Return (X, Y) of the center of cell containing provided text 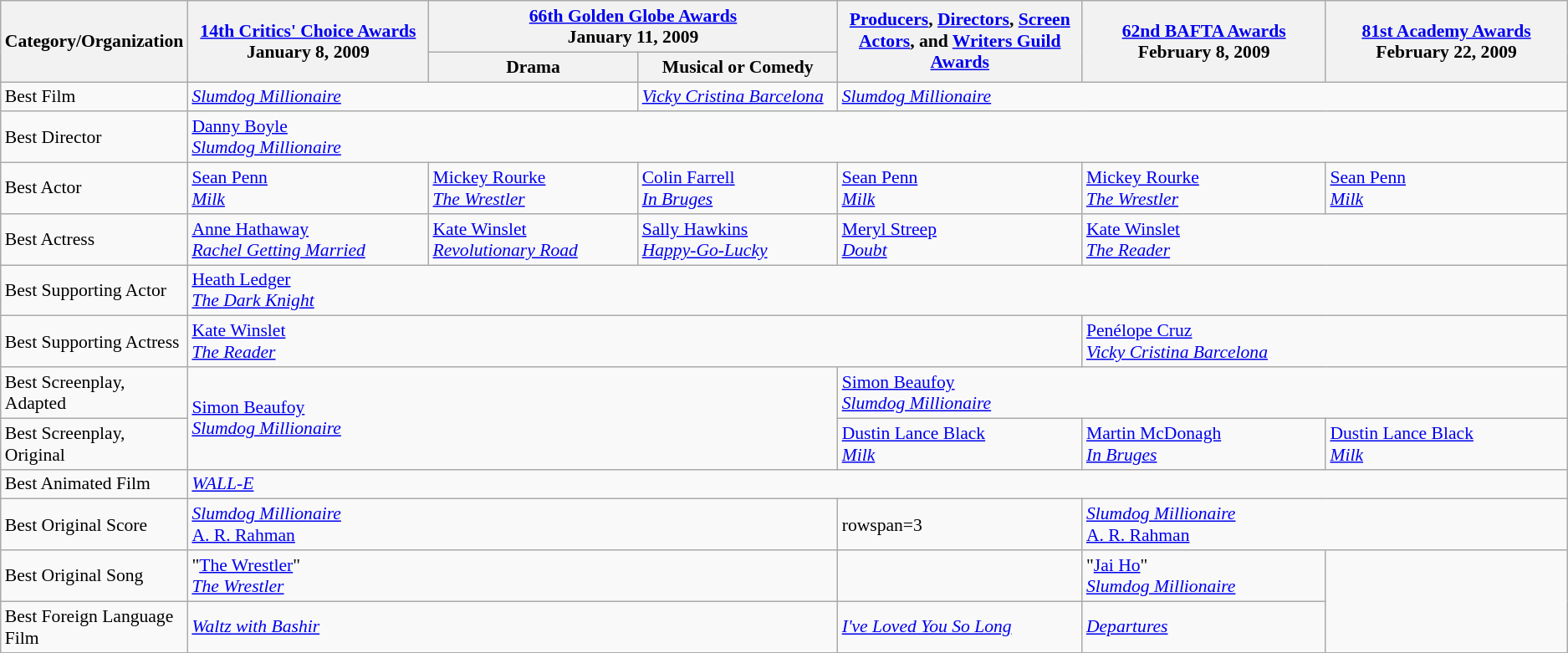
Best Supporting Actress (94, 341)
Drama (533, 67)
Best Actress (94, 239)
Martin McDonaghIn Bruges (1204, 443)
14th Critics' Choice Awards January 8, 2009 (308, 42)
"The Wrestler"The Wrestler (512, 575)
WALL-E (876, 484)
Best Animated Film (94, 484)
Category/Organization (94, 42)
Kate WinsletRevolutionary Road (533, 239)
Vicky Cristina Barcelona (738, 97)
Meryl StreepDoubt (960, 239)
Best Foreign Language Film (94, 627)
Penélope CruzVicky Cristina Barcelona (1325, 341)
Best Original Song (94, 575)
62nd BAFTA AwardsFebruary 8, 2009 (1204, 42)
Heath LedgerThe Dark Knight (876, 291)
Danny BoyleSlumdog Millionaire (876, 137)
Musical or Comedy (738, 67)
81st Academy AwardsFebruary 22, 2009 (1446, 42)
66th Golden Globe AwardsJanuary 11, 2009 (632, 27)
Anne HathawayRachel Getting Married (308, 239)
Best Screenplay, Adapted (94, 393)
I've Loved You So Long (960, 627)
Best Original Score (94, 525)
Best Director (94, 137)
rowspan=3 (960, 525)
Best Supporting Actor (94, 291)
"Jai Ho"Slumdog Millionaire (1204, 575)
Producers, Directors, Screen Actors, and Writers Guild Awards (960, 42)
Waltz with Bashir (512, 627)
Best Screenplay, Original (94, 443)
Departures (1204, 627)
Best Actor (94, 189)
Best Film (94, 97)
Sally HawkinsHappy-Go-Lucky (738, 239)
Colin FarrellIn Bruges (738, 189)
